Pinpoint the cell where the given text exists, returning its [X, Y] midpoint coordinate. 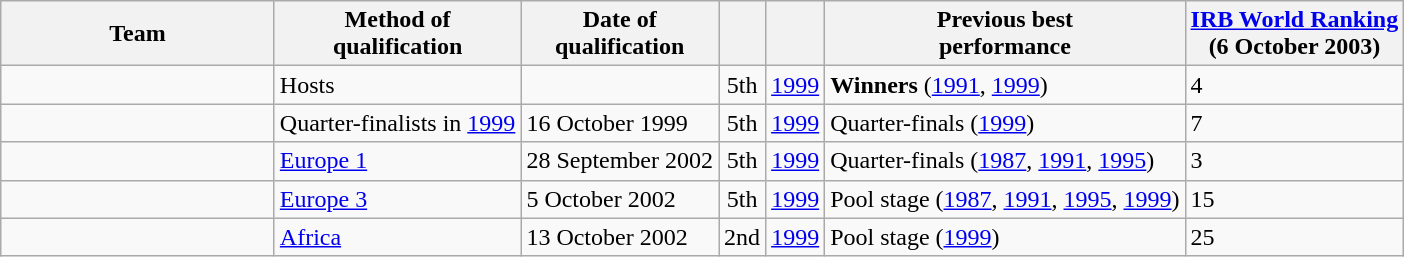
5 October 2002 [620, 199]
Europe 1 [398, 161]
Quarter-finals (1999) [1005, 123]
13 October 2002 [620, 237]
Date ofqualification [620, 34]
Africa [398, 237]
7 [1294, 123]
IRB World Ranking(6 October 2003) [1294, 34]
Method ofqualification [398, 34]
Team [138, 34]
Pool stage (1987, 1991, 1995, 1999) [1005, 199]
16 October 1999 [620, 123]
Quarter-finalists in 1999 [398, 123]
Europe 3 [398, 199]
28 September 2002 [620, 161]
25 [1294, 237]
2nd [742, 237]
Pool stage (1999) [1005, 237]
Previous bestperformance [1005, 34]
Quarter-finals (1987, 1991, 1995) [1005, 161]
Winners (1991, 1999) [1005, 85]
4 [1294, 85]
3 [1294, 161]
15 [1294, 199]
Hosts [398, 85]
